For the text-containing cell, return its midpoint in [X, Y] coordinate format. 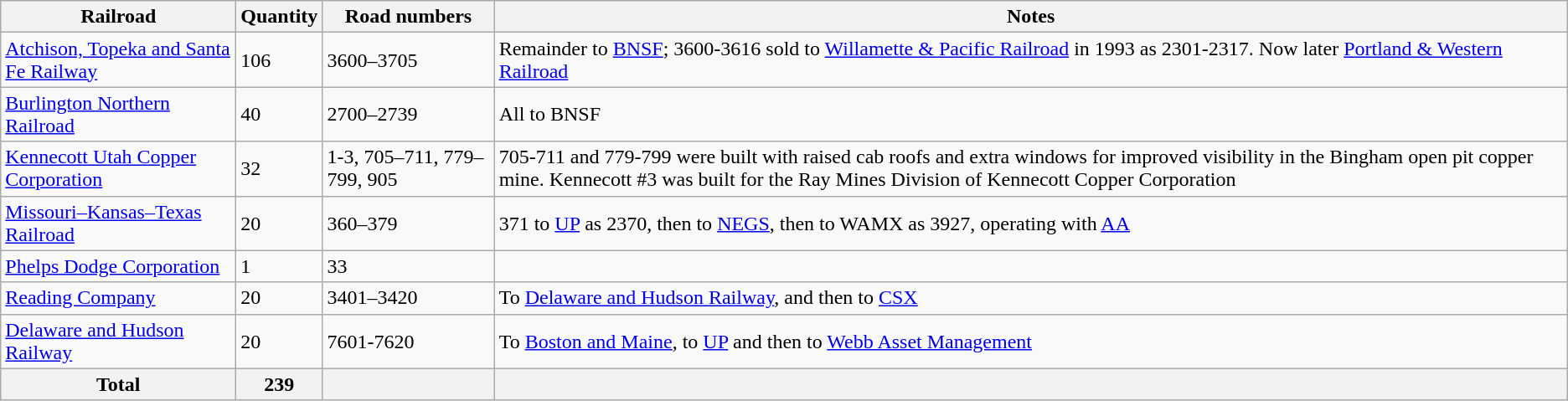
360–379 [409, 223]
Quantity [280, 17]
3401–3420 [409, 298]
Missouri–Kansas–Texas Railroad [119, 223]
Atchison, Topeka and Santa Fe Railway [119, 60]
33 [409, 266]
106 [280, 60]
Notes [1030, 17]
371 to UP as 2370, then to NEGS, then to WAMX as 3927, operating with AA [1030, 223]
Reading Company [119, 298]
Total [119, 384]
Remainder to BNSF; 3600-3616 sold to Willamette & Pacific Railroad in 1993 as 2301-2317. Now later Portland & Western Railroad [1030, 60]
Railroad [119, 17]
To Boston and Maine, to UP and then to Webb Asset Management [1030, 342]
3600–3705 [409, 60]
2700–2739 [409, 114]
32 [280, 169]
7601-7620 [409, 342]
40 [280, 114]
1-3, 705–711, 779–799, 905 [409, 169]
239 [280, 384]
Road numbers [409, 17]
Burlington Northern Railroad [119, 114]
Phelps Dodge Corporation [119, 266]
All to BNSF [1030, 114]
To Delaware and Hudson Railway, and then to CSX [1030, 298]
1 [280, 266]
Delaware and Hudson Railway [119, 342]
Kennecott Utah Copper Corporation [119, 169]
